Capture the cell that displays the provided text and extract its [X, Y] central coordinate. 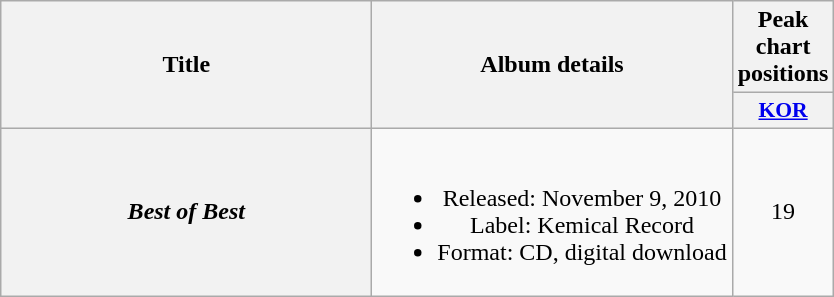
Best of Best [186, 212]
Album details [552, 65]
Peak chart positions [783, 47]
Released: November 9, 2010Label: Kemical RecordFormat: CD, digital download [552, 212]
19 [783, 212]
Title [186, 65]
KOR [783, 111]
